Identify which cell holds the provided text, then report its (x, y) central coordinate. 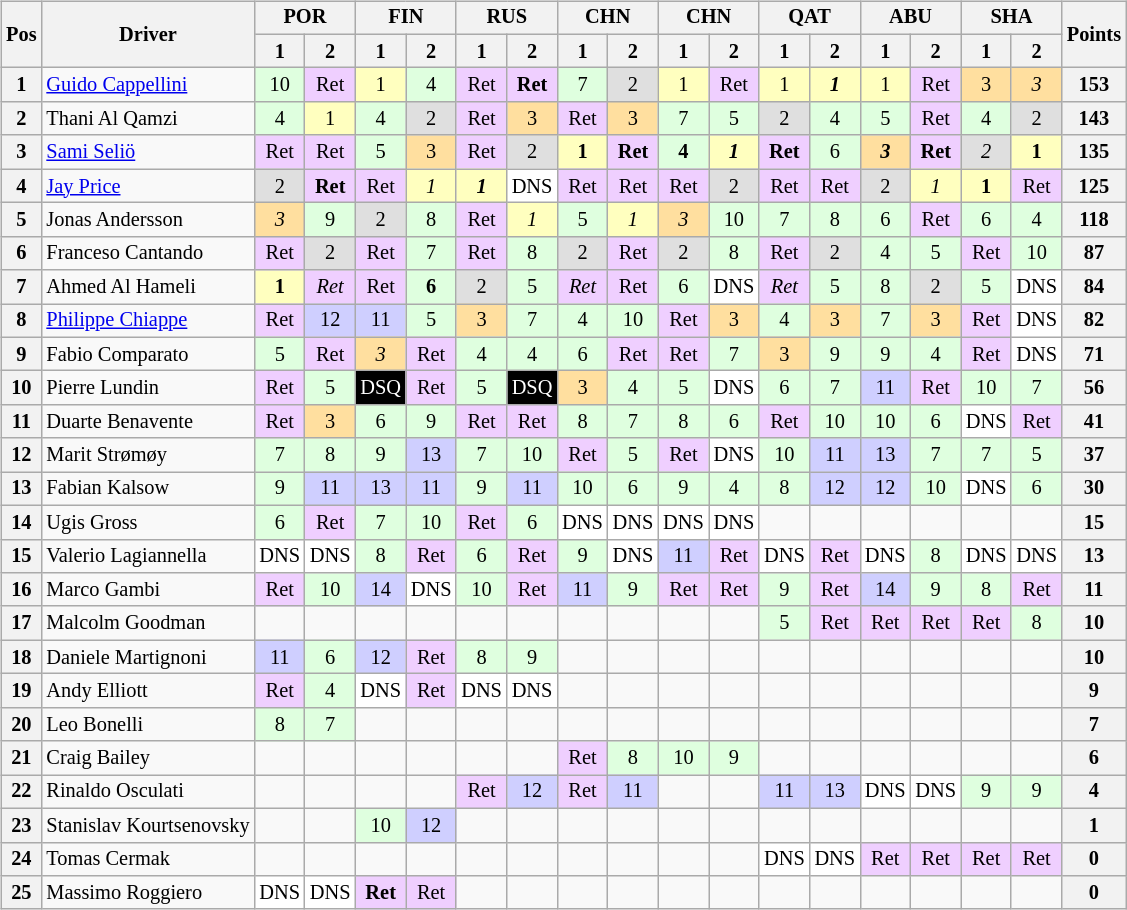
Points (1094, 34)
16 (21, 590)
17 (21, 623)
Pierre Lundin (148, 388)
ABU (910, 18)
30 (1094, 489)
25 (21, 893)
Stanislav Kourtsenovsky (148, 825)
135 (1094, 152)
125 (1094, 186)
Fabio Comparato (148, 354)
Thani Al Qamzi (148, 119)
Andy Elliott (148, 691)
153 (1094, 85)
19 (21, 691)
Ahmed Al Hameli (148, 287)
21 (21, 758)
18 (21, 657)
QAT (810, 18)
23 (21, 825)
Jonas Andersson (148, 220)
Driver (148, 34)
24 (21, 859)
Valerio Lagiannella (148, 556)
143 (1094, 119)
56 (1094, 388)
Leo Bonelli (148, 724)
Massimo Roggiero (148, 893)
POR (304, 18)
71 (1094, 354)
84 (1094, 287)
87 (1094, 253)
Franceso Cantando (148, 253)
20 (21, 724)
Jay Price (148, 186)
Malcolm Goodman (148, 623)
Ugis Gross (148, 522)
Craig Bailey (148, 758)
RUS (506, 18)
41 (1094, 422)
Sami Seliö (148, 152)
22 (21, 792)
Daniele Martignoni (148, 657)
37 (1094, 455)
Duarte Benavente (148, 422)
Rinaldo Osculati (148, 792)
Marco Gambi (148, 590)
Guido Cappellini (148, 85)
82 (1094, 321)
Tomas Cermak (148, 859)
Fabian Kalsow (148, 489)
Marit Strømøy (148, 455)
Philippe Chiappe (148, 321)
118 (1094, 220)
FIN (406, 18)
Pos (21, 34)
SHA (1012, 18)
